Pinpoint the cell where the given text exists, returning its (X, Y) midpoint coordinate. 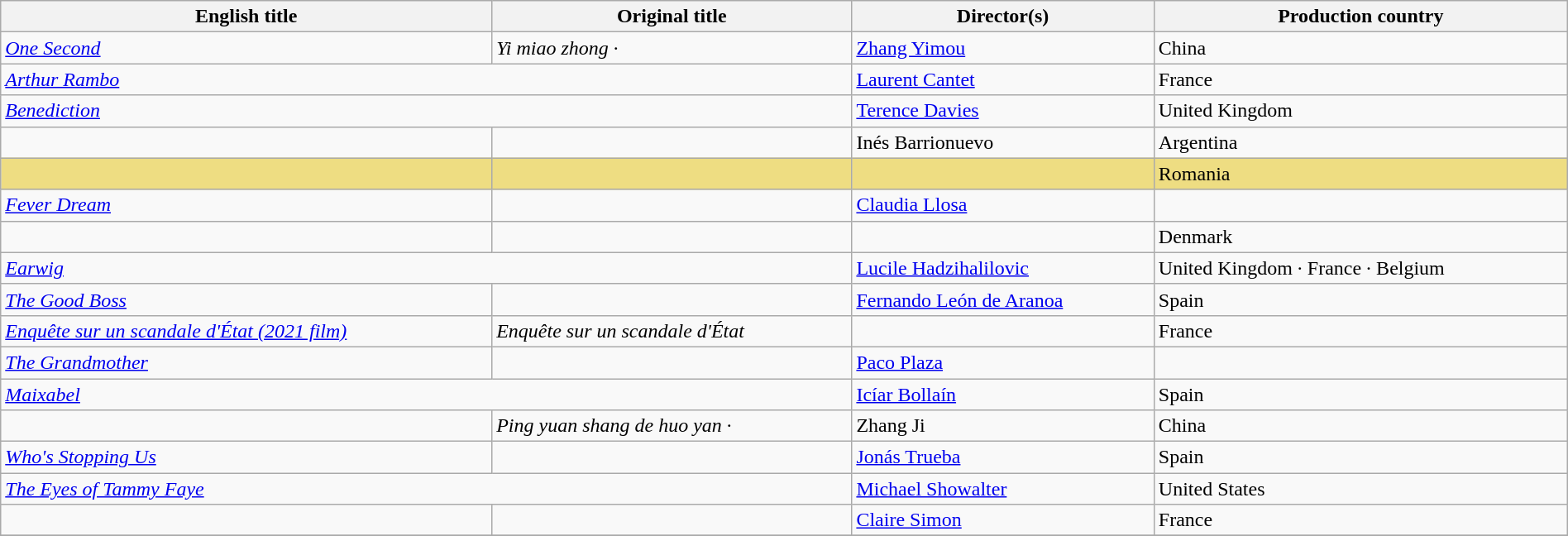
United Kingdom · France · Belgium (1360, 268)
Fever Dream (246, 205)
Zhang Yimou (1002, 48)
Maixabel (427, 395)
United States (1360, 489)
Original title (672, 17)
The Good Boss (246, 299)
Paco Plaza (1002, 362)
Lucile Hadzihalilovic (1002, 268)
Who's Stopping Us (246, 457)
English title (246, 17)
Michael Showalter (1002, 489)
One Second (246, 48)
Terence Davies (1002, 111)
Laurent Cantet (1002, 79)
Inés Barrionuevo (1002, 142)
Earwig (427, 268)
Director(s) (1002, 17)
United Kingdom (1360, 111)
Claudia Llosa (1002, 205)
Arthur Rambo (427, 79)
Zhang Ji (1002, 426)
Ping yuan shang de huo yan · (672, 426)
Benediction (427, 111)
Yi miao zhong · (672, 48)
Enquête sur un scandale d'État (672, 331)
The Grandmother (246, 362)
Enquête sur un scandale d'État (2021 film) (246, 331)
Romania (1360, 174)
Production country (1360, 17)
Fernando León de Aranoa (1002, 299)
Claire Simon (1002, 520)
Argentina (1360, 142)
The Eyes of Tammy Faye (427, 489)
Denmark (1360, 237)
Icíar Bollaín (1002, 395)
Jonás Trueba (1002, 457)
